For the text-containing cell, return its midpoint in (x, y) coordinate format. 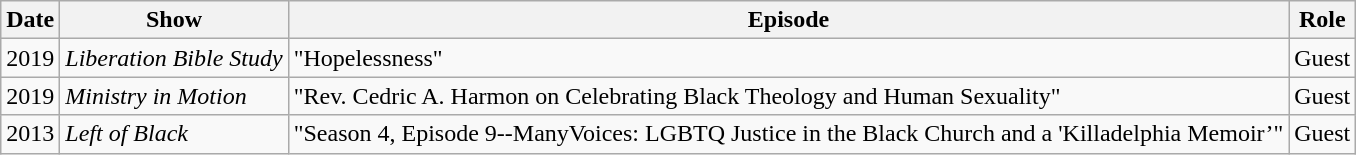
Left of Black (174, 134)
Role (1322, 20)
Episode (788, 20)
Show (174, 20)
2013 (30, 134)
"Hopelessness" (788, 58)
"Season 4, Episode 9--ManyVoices: LGBTQ Justice in the Black Church and a 'Killadelphia Memoir’" (788, 134)
"Rev. Cedric A. Harmon on Celebrating Black Theology and Human Sexuality" (788, 96)
Ministry in Motion (174, 96)
Date (30, 20)
Liberation Bible Study (174, 58)
